Find where the given text appears and provide that cell's center as [x, y] coordinate. 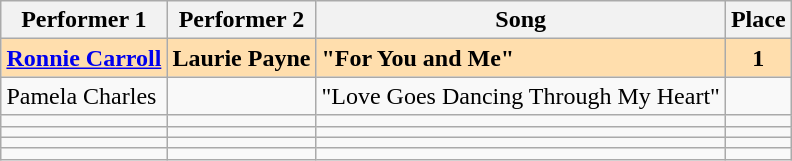
Performer 2 [242, 20]
"For You and Me" [520, 58]
Pamela Charles [84, 96]
Performer 1 [84, 20]
1 [758, 58]
Place [758, 20]
Ronnie Carroll [84, 58]
Song [520, 20]
"Love Goes Dancing Through My Heart" [520, 96]
Laurie Payne [242, 58]
